Identify which cell holds the provided text, then report its (X, Y) central coordinate. 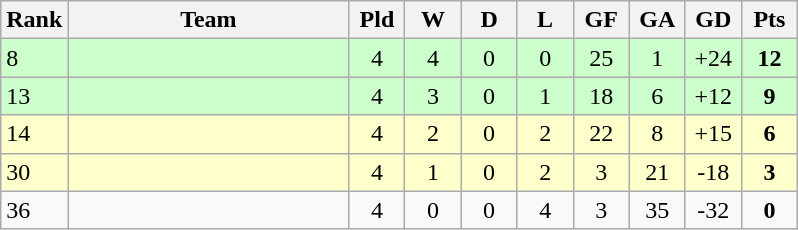
30 (34, 172)
13 (34, 96)
GD (713, 20)
36 (34, 210)
GA (657, 20)
GF (601, 20)
22 (601, 134)
14 (34, 134)
+15 (713, 134)
+24 (713, 58)
9 (769, 96)
25 (601, 58)
-32 (713, 210)
18 (601, 96)
Team (208, 20)
12 (769, 58)
21 (657, 172)
35 (657, 210)
+12 (713, 96)
W (433, 20)
D (489, 20)
Rank (34, 20)
Pts (769, 20)
-18 (713, 172)
Pld (377, 20)
L (545, 20)
